Extract the (x, y) coordinate from the center of the cell holding the provided text.  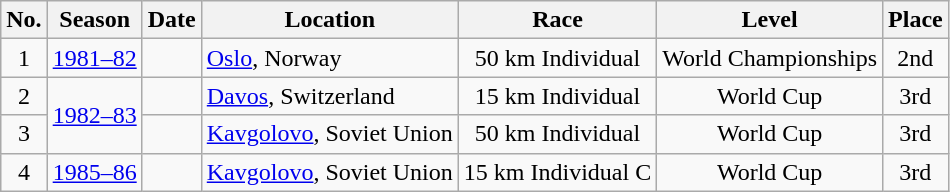
1 (24, 58)
15 km Individual C (557, 172)
15 km Individual (557, 96)
Oslo, Norway (330, 58)
Level (770, 20)
2 (24, 96)
4 (24, 172)
2nd (916, 58)
Location (330, 20)
Season (94, 20)
1982–83 (94, 115)
1985–86 (94, 172)
Date (172, 20)
3 (24, 134)
Place (916, 20)
Race (557, 20)
1981–82 (94, 58)
World Championships (770, 58)
Davos, Switzerland (330, 96)
No. (24, 20)
